Return the (X, Y) coordinate for the center point of the cell that contains the specified text.  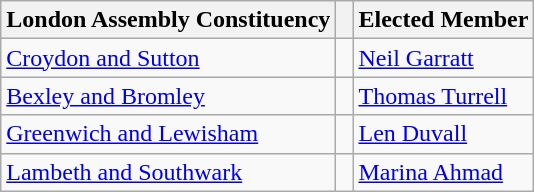
Elected Member (444, 20)
Len Duvall (444, 134)
Croydon and Sutton (168, 58)
Greenwich and Lewisham (168, 134)
Neil Garratt (444, 58)
London Assembly Constituency (168, 20)
Marina Ahmad (444, 172)
Bexley and Bromley (168, 96)
Thomas Turrell (444, 96)
Lambeth and Southwark (168, 172)
